Capture the cell that displays the provided text and extract its (x, y) central coordinate. 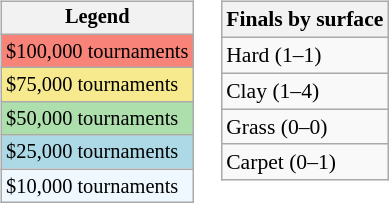
$10,000 tournaments (97, 186)
$100,000 tournaments (97, 51)
Hard (1–1) (304, 55)
$75,000 tournaments (97, 85)
Carpet (0–1) (304, 162)
$25,000 tournaments (97, 152)
Grass (0–0) (304, 127)
Legend (97, 18)
Clay (1–4) (304, 91)
Finals by surface (304, 20)
$50,000 tournaments (97, 119)
